Find where the given text appears and provide that cell's center as [X, Y] coordinate. 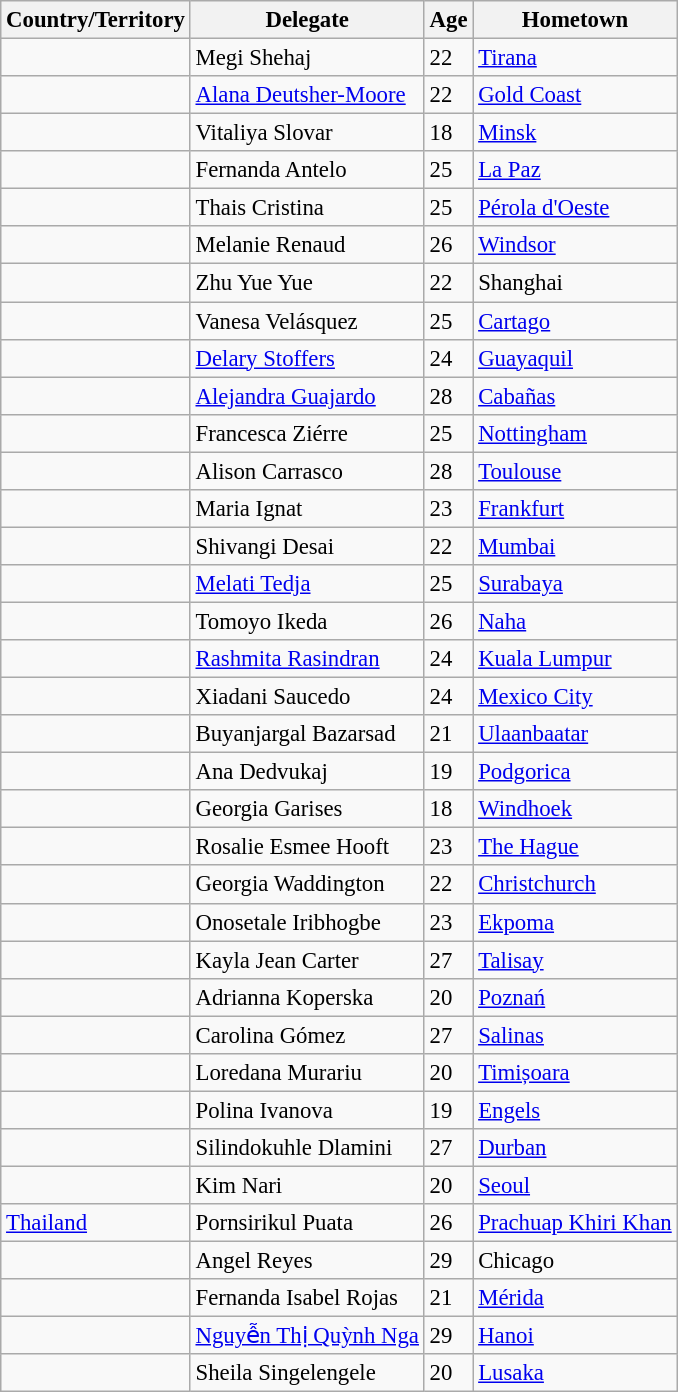
Georgia Garises [307, 809]
Fernanda Antelo [307, 170]
Pornsirikul Puata [307, 1223]
Toulouse [575, 471]
Thais Cristina [307, 208]
Delary Stoffers [307, 358]
Surabaya [575, 584]
Megi Shehaj [307, 58]
Naha [575, 621]
Alana Deutsher-Moore [307, 95]
Cartago [575, 321]
Windsor [575, 245]
Alison Carrasco [307, 471]
Kuala Lumpur [575, 659]
Seoul [575, 1185]
Lusaka [575, 1373]
Rosalie Esmee Hooft [307, 847]
Shanghai [575, 283]
Durban [575, 1148]
Country/Territory [96, 20]
Mexico City [575, 697]
Tirana [575, 58]
La Paz [575, 170]
Pérola d'Oeste [575, 208]
Loredana Murariu [307, 1073]
Nottingham [575, 433]
Delegate [307, 20]
Ekpoma [575, 922]
Minsk [575, 133]
Shivangi Desai [307, 546]
Mumbai [575, 546]
Thailand [96, 1223]
Guayaquil [575, 358]
Salinas [575, 1035]
Adrianna Koperska [307, 997]
Prachuap Khiri Khan [575, 1223]
Ana Dedvukaj [307, 772]
Frankfurt [575, 509]
Sheila Singelengele [307, 1373]
Silindokuhle Dlamini [307, 1148]
Gold Coast [575, 95]
Maria Ignat [307, 509]
Onosetale Iribhogbe [307, 922]
Kayla Jean Carter [307, 960]
Hometown [575, 20]
Timișoara [575, 1073]
Georgia Waddington [307, 885]
Zhu Yue Yue [307, 283]
Kim Nari [307, 1185]
Chicago [575, 1261]
Cabañas [575, 396]
Age [448, 20]
Francesca Ziérre [307, 433]
Carolina Gómez [307, 1035]
Nguyễn Thị Quỳnh Nga [307, 1336]
Melati Tedja [307, 584]
Poznań [575, 997]
Melanie Renaud [307, 245]
Vanesa Velásquez [307, 321]
Ulaanbaatar [575, 734]
Podgorica [575, 772]
Polina Ivanova [307, 1110]
Rashmita Rasindran [307, 659]
Tomoyo Ikeda [307, 621]
Fernanda Isabel Rojas [307, 1298]
Hanoi [575, 1336]
Alejandra Guajardo [307, 396]
Angel Reyes [307, 1261]
Mérida [575, 1298]
Buyanjargal Bazarsad [307, 734]
Engels [575, 1110]
Christchurch [575, 885]
Talisay [575, 960]
Vitaliya Slovar [307, 133]
Xiadani Saucedo [307, 697]
The Hague [575, 847]
Windhoek [575, 809]
